Search for the cell housing the specified text and yield its [x, y] center coordinate. 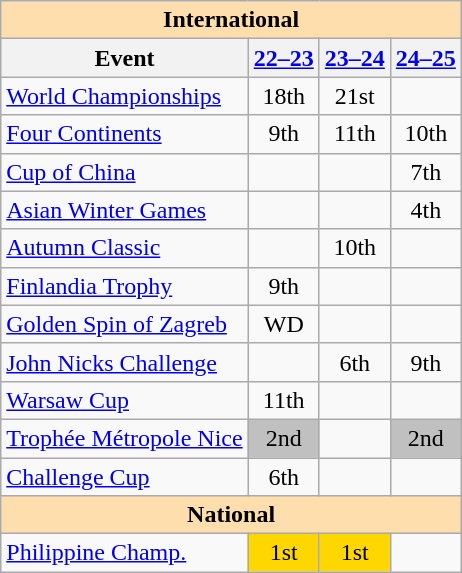
24–25 [426, 58]
WD [284, 324]
Philippine Champ. [124, 553]
18th [284, 96]
Cup of China [124, 172]
National [232, 515]
Finlandia Trophy [124, 286]
Trophée Métropole Nice [124, 438]
22–23 [284, 58]
Event [124, 58]
23–24 [354, 58]
Golden Spin of Zagreb [124, 324]
7th [426, 172]
International [232, 20]
Asian Winter Games [124, 210]
World Championships [124, 96]
21st [354, 96]
John Nicks Challenge [124, 362]
Autumn Classic [124, 248]
4th [426, 210]
Four Continents [124, 134]
Challenge Cup [124, 477]
Warsaw Cup [124, 400]
